From the cell containing the given text, extract its center point as [X, Y] coordinate. 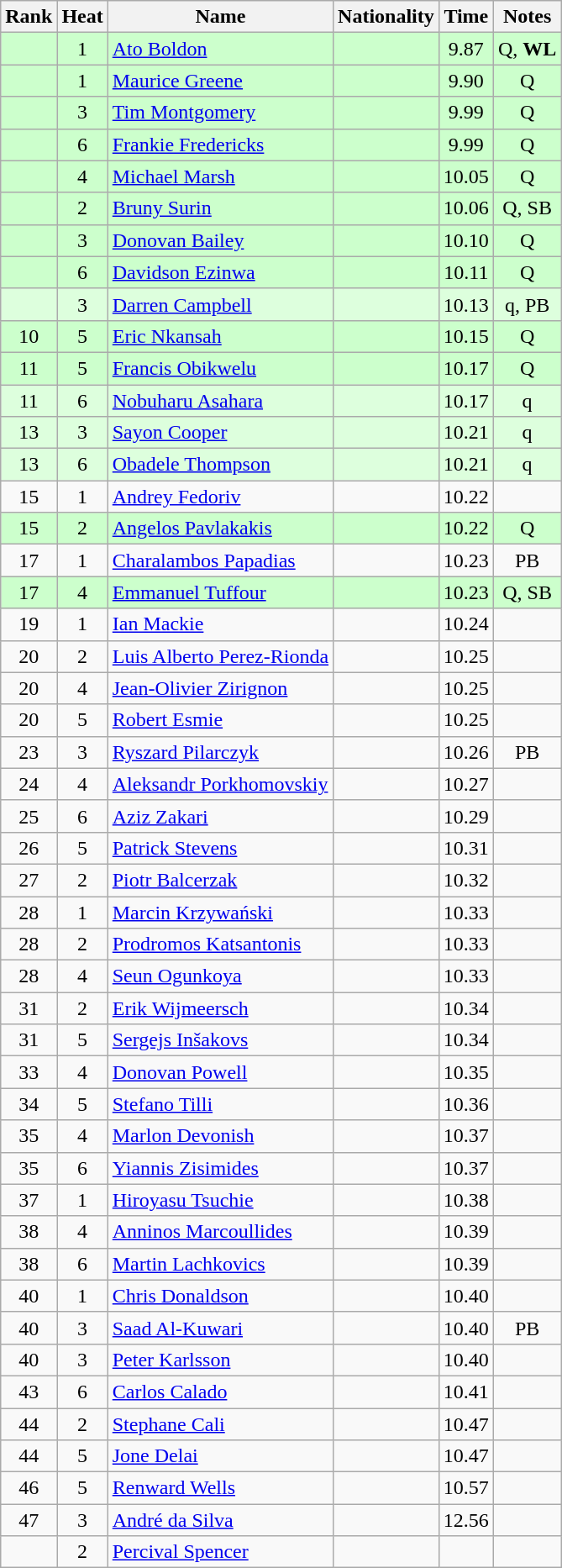
Maurice Greene [220, 81]
25 [29, 816]
Marcin Krzywański [220, 912]
24 [29, 784]
Andrey Fedoriv [220, 497]
Carlos Calado [220, 1392]
Hiroyasu Tsuchie [220, 1200]
10.10 [465, 240]
Patrick Stevens [220, 848]
Anninos Marcoullides [220, 1232]
Jean-Olivier Zirignon [220, 688]
Darren Campbell [220, 304]
Jone Delai [220, 1456]
Obadele Thompson [220, 465]
10.35 [465, 1072]
Donovan Powell [220, 1072]
10.13 [465, 304]
10.15 [465, 336]
Time [465, 17]
Aziz Zakari [220, 816]
Francis Obikwelu [220, 368]
Stefano Tilli [220, 1104]
Peter Karlsson [220, 1360]
Emmanuel Tuffour [220, 592]
Donovan Bailey [220, 240]
10.26 [465, 752]
10.32 [465, 880]
Erik Wijmeersch [220, 1008]
26 [29, 848]
9.87 [465, 49]
Sayon Cooper [220, 433]
Robert Esmie [220, 720]
Bruny Surin [220, 208]
André da Silva [220, 1520]
10.36 [465, 1104]
Sergejs Inšakovs [220, 1040]
Name [220, 17]
Heat [82, 17]
Charalambos Papadias [220, 560]
33 [29, 1072]
Martin Lachkovics [220, 1264]
37 [29, 1200]
Percival Spencer [220, 1552]
Frankie Fredericks [220, 145]
19 [29, 624]
10 [29, 336]
Aleksandr Porkhomovskiy [220, 784]
Ian Mackie [220, 624]
Ato Boldon [220, 49]
Marlon Devonish [220, 1136]
10.41 [465, 1392]
27 [29, 880]
10.11 [465, 272]
10.29 [465, 816]
10.57 [465, 1488]
Seun Ogunkoya [220, 976]
Prodromos Katsantonis [220, 944]
Renward Wells [220, 1488]
Nationality [386, 17]
34 [29, 1104]
Rank [29, 17]
q, PB [527, 304]
10.24 [465, 624]
Davidson Ezinwa [220, 272]
Yiannis Zisimides [220, 1168]
Stephane Cali [220, 1424]
10.27 [465, 784]
12.56 [465, 1520]
10.31 [465, 848]
Saad Al-Kuwari [220, 1328]
Eric Nkansah [220, 336]
Nobuharu Asahara [220, 401]
43 [29, 1392]
Luis Alberto Perez-Rionda [220, 656]
Michael Marsh [220, 176]
Ryszard Pilarczyk [220, 752]
10.06 [465, 208]
46 [29, 1488]
10.05 [465, 176]
Angelos Pavlakakis [220, 529]
9.90 [465, 81]
23 [29, 752]
10.38 [465, 1200]
Q, WL [527, 49]
Piotr Balcerzak [220, 880]
Tim Montgomery [220, 113]
Notes [527, 17]
47 [29, 1520]
Chris Donaldson [220, 1296]
